Return [X, Y] of the center of cell containing provided text 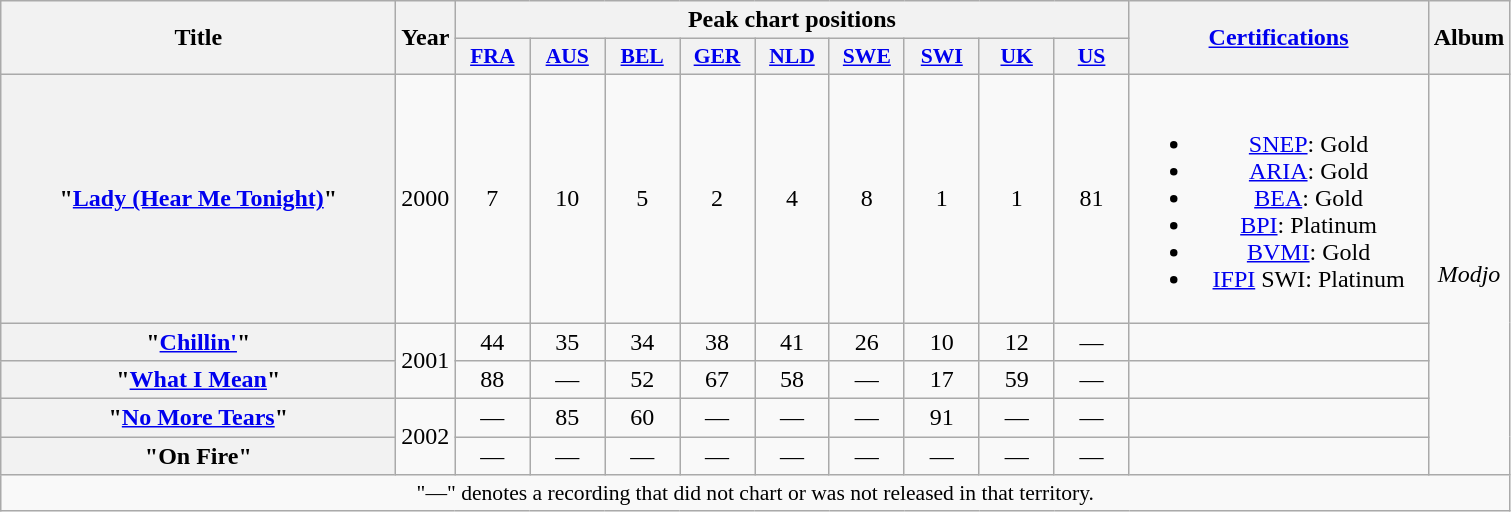
38 [718, 341]
85 [568, 418]
"On Fire" [198, 456]
44 [492, 341]
5 [642, 198]
"Lady (Hear Me Tonight)" [198, 198]
"No More Tears" [198, 418]
US [1092, 57]
Peak chart positions [792, 20]
12 [1016, 341]
2002 [426, 437]
88 [492, 380]
NLD [792, 57]
4 [792, 198]
SNEP: GoldARIA: GoldBEA: GoldBPI: PlatinumBVMI: GoldIFPI SWI: Platinum [1278, 198]
Certifications [1278, 38]
17 [942, 380]
34 [642, 341]
"What I Mean" [198, 380]
"—" denotes a recording that did not chart or was not released in that territory. [756, 493]
UK [1016, 57]
Modjo [1469, 274]
8 [866, 198]
2001 [426, 360]
BEL [642, 57]
FRA [492, 57]
26 [866, 341]
AUS [568, 57]
GER [718, 57]
52 [642, 380]
2 [718, 198]
91 [942, 418]
58 [792, 380]
Year [426, 38]
41 [792, 341]
59 [1016, 380]
SWI [942, 57]
"Chillin'" [198, 341]
7 [492, 198]
Title [198, 38]
35 [568, 341]
81 [1092, 198]
Album [1469, 38]
SWE [866, 57]
2000 [426, 198]
67 [718, 380]
60 [642, 418]
